Pinpoint the cell where the given text exists, returning its (x, y) midpoint coordinate. 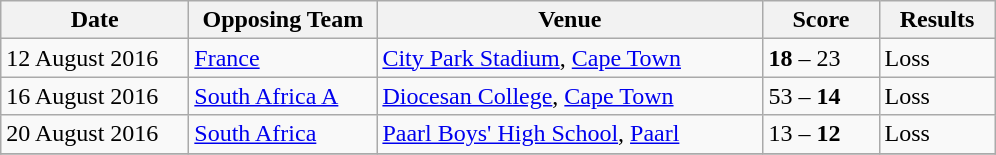
South Africa (283, 134)
16 August 2016 (95, 96)
53 – 14 (821, 96)
Opposing Team (283, 20)
Diocesan College, Cape Town (570, 96)
18 – 23 (821, 58)
Venue (570, 20)
France (283, 58)
South Africa A (283, 96)
Results (937, 20)
12 August 2016 (95, 58)
Paarl Boys' High School, Paarl (570, 134)
City Park Stadium, Cape Town (570, 58)
Date (95, 20)
20 August 2016 (95, 134)
13 – 12 (821, 134)
Score (821, 20)
